Determine the [x, y] coordinate at the center of the cell enclosing the given text.  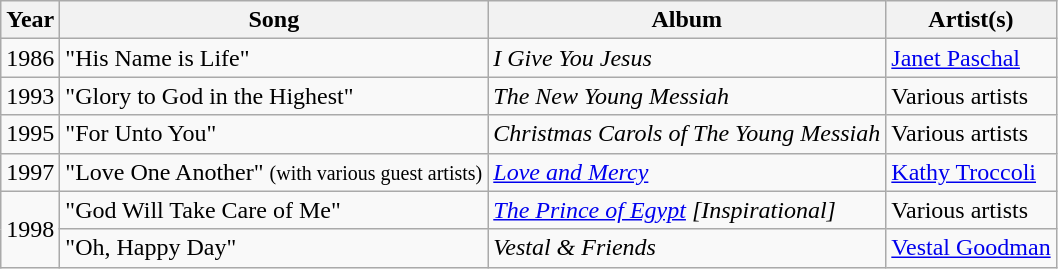
Vestal Goodman [971, 248]
"His Name is Life" [274, 58]
Artist(s) [971, 20]
Album [687, 20]
1998 [30, 229]
"God Will Take Care of Me" [274, 210]
Kathy Troccoli [971, 172]
"Oh, Happy Day" [274, 248]
I Give You Jesus [687, 58]
Year [30, 20]
The New Young Messiah [687, 96]
1997 [30, 172]
Vestal & Friends [687, 248]
The Prince of Egypt [Inspirational] [687, 210]
Love and Mercy [687, 172]
1993 [30, 96]
Janet Paschal [971, 58]
"Love One Another" (with various guest artists) [274, 172]
Christmas Carols of The Young Messiah [687, 134]
Song [274, 20]
1995 [30, 134]
"Glory to God in the Highest" [274, 96]
"For Unto You" [274, 134]
1986 [30, 58]
